Identify which cell holds the provided text, then report its [X, Y] central coordinate. 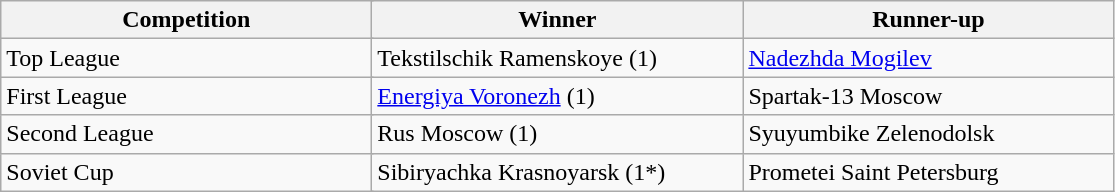
Spartak-13 Moscow [928, 96]
Winner [558, 20]
Top League [186, 58]
Syuyumbike Zelenodolsk [928, 134]
Rus Moscow (1) [558, 134]
Soviet Cup [186, 172]
Runner-up [928, 20]
Sibiryachka Krasnoyarsk (1*) [558, 172]
Energiya Voronezh (1) [558, 96]
Competition [186, 20]
Second League [186, 134]
Tekstilschik Ramenskoye (1) [558, 58]
Nadezhda Mogilev [928, 58]
First League [186, 96]
Prometei Saint Petersburg [928, 172]
